Return the [x, y] coordinate for the center point of the cell that contains the specified text.  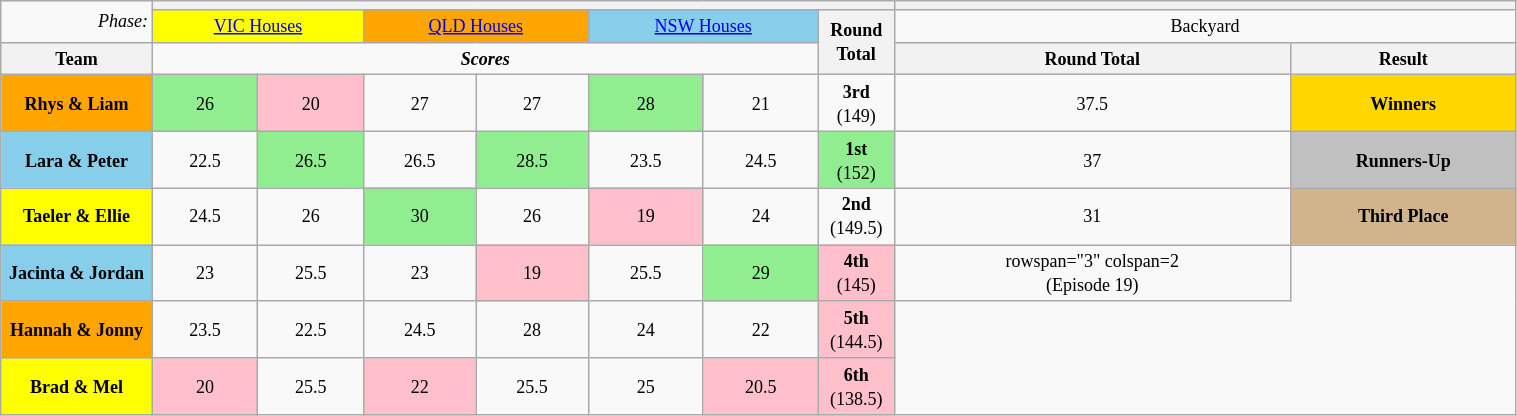
Result [1403, 58]
Backyard [1205, 26]
VIC Houses [258, 26]
Third Place [1403, 216]
1st(152) [856, 160]
3rd(149) [856, 104]
20.5 [760, 386]
QLD Houses [476, 26]
28.5 [532, 160]
Lara & Peter [77, 160]
29 [760, 274]
21 [760, 104]
rowspan="3" colspan=2 (Episode 19) [1092, 274]
30 [420, 216]
37.5 [1092, 104]
Brad & Mel [77, 386]
Taeler & Ellie [77, 216]
Hannah & Jonny [77, 330]
5th(144.5) [856, 330]
2nd(149.5) [856, 216]
Winners [1403, 104]
Rhys & Liam [77, 104]
NSW Houses [703, 26]
4th(145) [856, 274]
37 [1092, 160]
6th(138.5) [856, 386]
Team [77, 58]
25 [646, 386]
31 [1092, 216]
Scores [485, 58]
Jacinta & Jordan [77, 274]
Phase: [77, 22]
Runners-Up [1403, 160]
